From the cell containing the given text, extract its center point as [X, Y] coordinate. 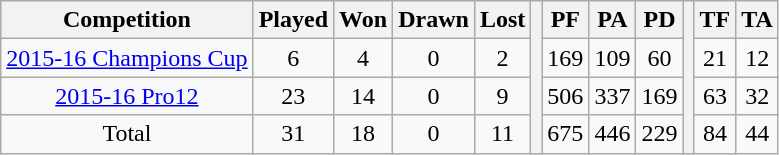
Played [293, 20]
63 [715, 96]
506 [566, 96]
109 [612, 58]
12 [758, 58]
11 [502, 134]
229 [660, 134]
31 [293, 134]
60 [660, 58]
PD [660, 20]
9 [502, 96]
84 [715, 134]
TF [715, 20]
44 [758, 134]
TA [758, 20]
675 [566, 134]
2015-16 Pro12 [127, 96]
PF [566, 20]
Drawn [434, 20]
4 [364, 58]
18 [364, 134]
2 [502, 58]
23 [293, 96]
21 [715, 58]
Won [364, 20]
Competition [127, 20]
14 [364, 96]
2015-16 Champions Cup [127, 58]
337 [612, 96]
Lost [502, 20]
Total [127, 134]
446 [612, 134]
6 [293, 58]
32 [758, 96]
PA [612, 20]
